Find where the given text appears and provide that cell's center as (x, y) coordinate. 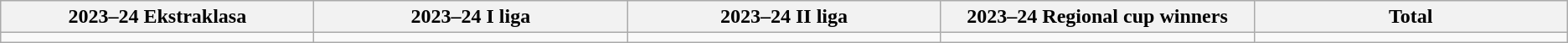
2023–24 II liga (784, 17)
Total (1411, 17)
2023–24 I liga (471, 17)
2023–24 Ekstraklasa (157, 17)
2023–24 Regional cup winners (1097, 17)
